Scan for the cell matching the given text and deliver its [x, y] coordinate at center. 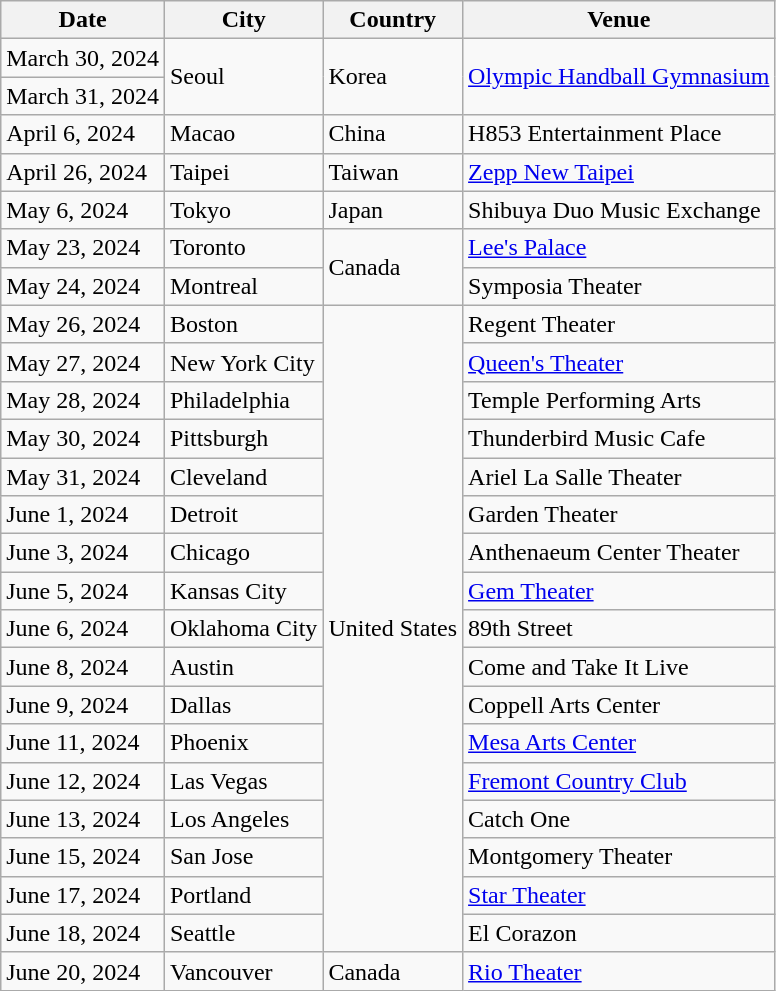
May 30, 2024 [83, 438]
May 23, 2024 [83, 248]
Shibuya Duo Music Exchange [619, 210]
May 28, 2024 [83, 400]
April 6, 2024 [83, 134]
Phoenix [243, 743]
Rio Theater [619, 971]
Olympic Handball Gymnasium [619, 77]
Seattle [243, 933]
Date [83, 20]
Queen's Theater [619, 362]
Portland [243, 895]
Detroit [243, 515]
June 9, 2024 [83, 705]
June 20, 2024 [83, 971]
Lee's Palace [619, 248]
Zepp New Taipei [619, 172]
May 31, 2024 [83, 477]
June 6, 2024 [83, 629]
Montreal [243, 286]
Montgomery Theater [619, 857]
Thunderbird Music Cafe [619, 438]
China [393, 134]
June 3, 2024 [83, 553]
Cleveland [243, 477]
May 24, 2024 [83, 286]
May 27, 2024 [83, 362]
Garden Theater [619, 515]
United States [393, 628]
Come and Take It Live [619, 667]
Los Angeles [243, 819]
Mesa Arts Center [619, 743]
Las Vegas [243, 781]
May 26, 2024 [83, 324]
Country [393, 20]
City [243, 20]
Oklahoma City [243, 629]
El Corazon [619, 933]
Star Theater [619, 895]
Fremont Country Club [619, 781]
June 12, 2024 [83, 781]
Gem Theater [619, 591]
June 11, 2024 [83, 743]
Taipei [243, 172]
Temple Performing Arts [619, 400]
89th Street [619, 629]
Vancouver [243, 971]
Philadelphia [243, 400]
June 8, 2024 [83, 667]
Catch One [619, 819]
Coppell Arts Center [619, 705]
San Jose [243, 857]
Regent Theater [619, 324]
Boston [243, 324]
Anthenaeum Center Theater [619, 553]
Venue [619, 20]
June 1, 2024 [83, 515]
Tokyo [243, 210]
New York City [243, 362]
Chicago [243, 553]
Austin [243, 667]
Japan [393, 210]
June 13, 2024 [83, 819]
Korea [393, 77]
May 6, 2024 [83, 210]
Macao [243, 134]
Taiwan [393, 172]
Symposia Theater [619, 286]
June 15, 2024 [83, 857]
Toronto [243, 248]
June 17, 2024 [83, 895]
Ariel La Salle Theater [619, 477]
H853 Entertainment Place [619, 134]
March 31, 2024 [83, 96]
Kansas City [243, 591]
June 5, 2024 [83, 591]
March 30, 2024 [83, 58]
Seoul [243, 77]
Pittsburgh [243, 438]
June 18, 2024 [83, 933]
April 26, 2024 [83, 172]
Dallas [243, 705]
